Pinpoint the cell where the given text exists, returning its (X, Y) midpoint coordinate. 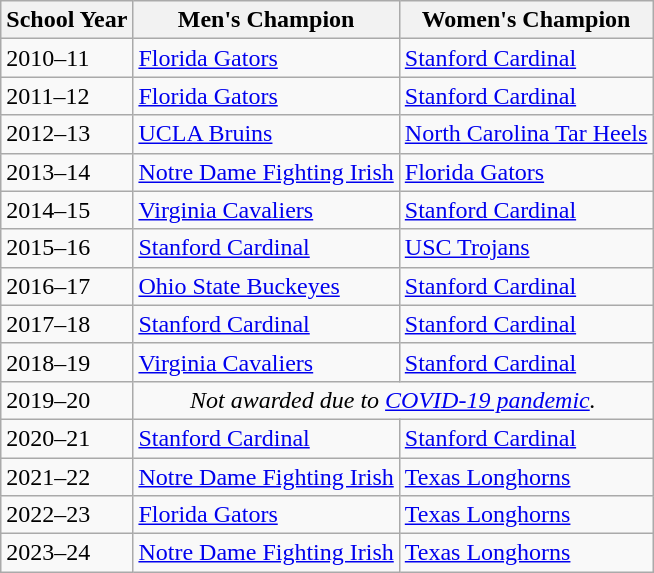
2010–11 (67, 58)
Men's Champion (266, 20)
USC Trojans (526, 248)
2017–18 (67, 324)
2015–16 (67, 248)
2016–17 (67, 286)
UCLA Bruins (266, 134)
School Year (67, 20)
2012–13 (67, 134)
North Carolina Tar Heels (526, 134)
2011–12 (67, 96)
2019–20 (67, 400)
Not awarded due to COVID-19 pandemic. (393, 400)
2018–19 (67, 362)
2022–23 (67, 515)
2020–21 (67, 438)
Women's Champion (526, 20)
Ohio State Buckeyes (266, 286)
2021–22 (67, 477)
2023–24 (67, 553)
2014–15 (67, 210)
2013–14 (67, 172)
